Scan for the cell matching the given text and deliver its (X, Y) coordinate at center. 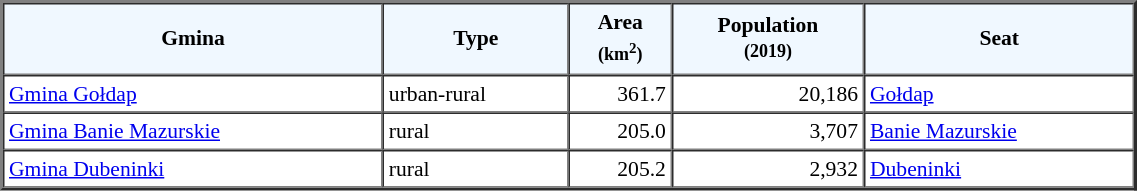
Seat (1000, 38)
205.0 (620, 131)
205.2 (620, 169)
Gmina (193, 38)
Gołdap (1000, 93)
20,186 (768, 93)
Banie Mazurskie (1000, 131)
2,932 (768, 169)
Dubeninki (1000, 169)
Gmina Banie Mazurskie (193, 131)
Gmina Dubeninki (193, 169)
3,707 (768, 131)
Area(km2) (620, 38)
urban-rural (476, 93)
Gmina Gołdap (193, 93)
Population(2019) (768, 38)
Type (476, 38)
361.7 (620, 93)
